Output the [x, y] coordinate of the center of the cell containing the given text.  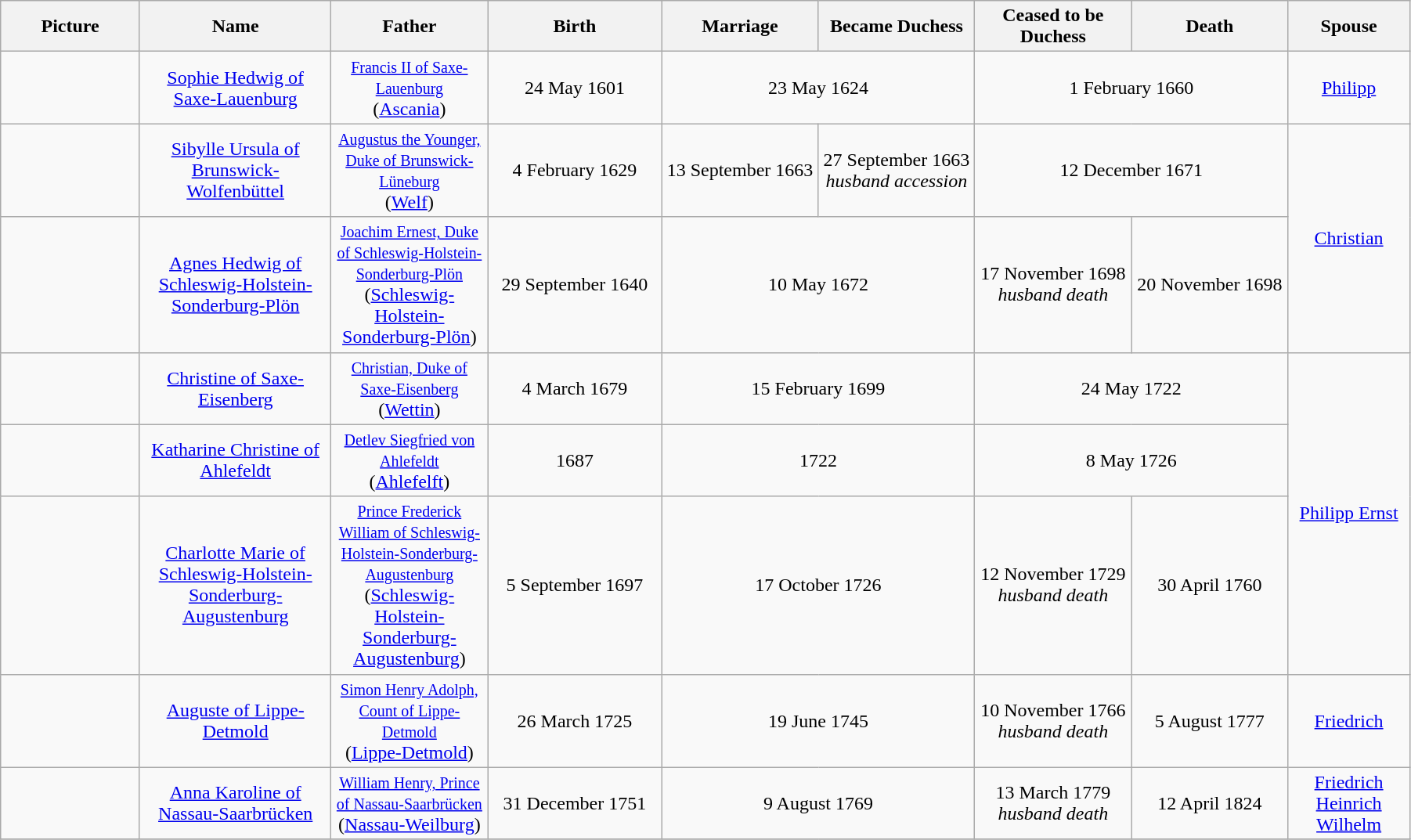
23 May 1624 [818, 88]
Became Duchess [897, 27]
Auguste of Lippe-Detmold [235, 720]
1 February 1660 [1131, 88]
Joachim Ernest, Duke of Schleswig-Holstein-Sonderburg-Plön(Schleswig-Holstein-Sonderburg-Plön) [410, 285]
Augustus the Younger, Duke of Brunswick-Lüneburg(Welf) [410, 171]
Detlev Siegfried von Ahlefeldt(Ahlefelft) [410, 460]
27 September 1663husband accession [897, 171]
17 October 1726 [818, 586]
4 February 1629 [575, 171]
William Henry, Prince of Nassau-Saarbrücken(Nassau-Weilburg) [410, 803]
Simon Henry Adolph, Count of Lippe-Detmold(Lippe-Detmold) [410, 720]
Christine of Saxe-Eisenberg [235, 388]
1722 [818, 460]
Katharine Christine of Ahlefeldt [235, 460]
Francis II of Saxe-Lauenburg(Ascania) [410, 88]
19 June 1745 [818, 720]
Friedrich [1349, 720]
4 March 1679 [575, 388]
5 August 1777 [1210, 720]
17 November 1698husband death [1053, 285]
13 September 1663 [740, 171]
24 May 1601 [575, 88]
13 March 1779husband death [1053, 803]
12 November 1729husband death [1053, 586]
24 May 1722 [1131, 388]
Anna Karoline of Nassau-Saarbrücken [235, 803]
Death [1210, 27]
Birth [575, 27]
15 February 1699 [818, 388]
Marriage [740, 27]
Charlotte Marie of Schleswig-Holstein-Sonderburg-Augustenburg [235, 586]
Prince Frederick William of Schleswig-Holstein-Sonderburg-Augustenburg(Schleswig-Holstein-Sonderburg-Augustenburg) [410, 586]
Christian, Duke of Saxe-Eisenberg(Wettin) [410, 388]
Christian [1349, 238]
30 April 1760 [1210, 586]
29 September 1640 [575, 285]
12 December 1671 [1131, 171]
20 November 1698 [1210, 285]
12 April 1824 [1210, 803]
8 May 1726 [1131, 460]
10 May 1672 [818, 285]
Name [235, 27]
Agnes Hedwig of Schleswig-Holstein-Sonderburg-Plön [235, 285]
Father [410, 27]
9 August 1769 [818, 803]
26 March 1725 [575, 720]
Friedrich Heinrich Wilhelm [1349, 803]
Sophie Hedwig of Saxe-Lauenburg [235, 88]
Philipp [1349, 88]
Philipp Ernst [1349, 514]
Sibylle Ursula of Brunswick-Wolfenbüttel [235, 171]
Picture [70, 27]
31 December 1751 [575, 803]
5 September 1697 [575, 586]
10 November 1766husband death [1053, 720]
Ceased to be Duchess [1053, 27]
Spouse [1349, 27]
1687 [575, 460]
